Locate the cell with the specified text and output its [x, y] center coordinate. 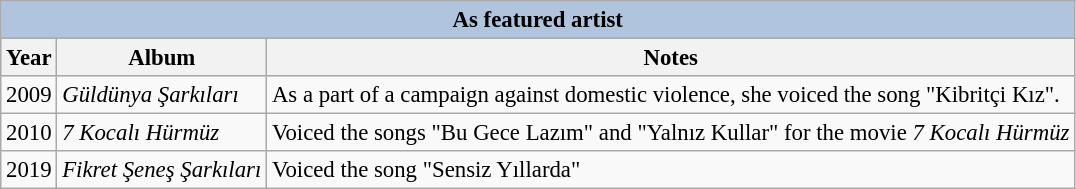
Voiced the songs "Bu Gece Lazım" and "Yalnız Kullar" for the movie 7 Kocalı Hürmüz [671, 133]
2010 [29, 133]
Fikret Şeneş Şarkıları [162, 170]
2009 [29, 95]
As a part of a campaign against domestic violence, she voiced the song "Kibritçi Kız". [671, 95]
Voiced the song "Sensiz Yıllarda" [671, 170]
Notes [671, 58]
2019 [29, 170]
Year [29, 58]
Album [162, 58]
As featured artist [538, 20]
Güldünya Şarkıları [162, 95]
7 Kocalı Hürmüz [162, 133]
